Extract the (x, y) coordinate from the center of the cell holding the provided text.  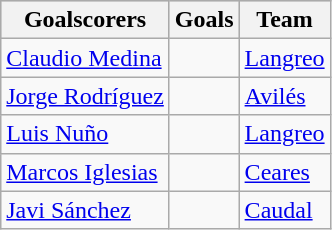
Avilés (284, 96)
Caudal (284, 210)
Team (284, 20)
Marcos Iglesias (86, 172)
Ceares (284, 172)
Goalscorers (86, 20)
Luis Nuño (86, 134)
Goals (204, 20)
Claudio Medina (86, 58)
Jorge Rodríguez (86, 96)
Javi Sánchez (86, 210)
